Output the (X, Y) coordinate of the center of the cell containing the given text.  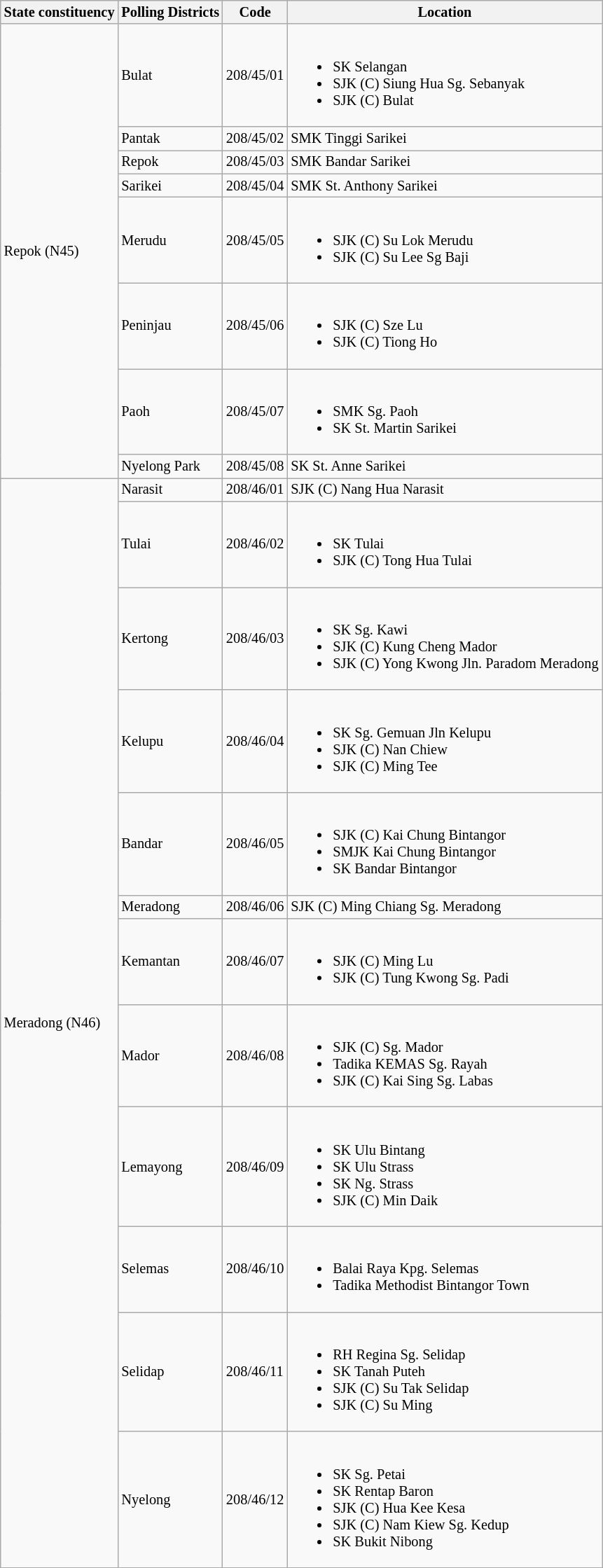
SK Ulu BintangSK Ulu StrassSK Ng. StrassSJK (C) Min Daik (444, 1166)
208/46/06 (255, 907)
Paoh (170, 411)
Mador (170, 1055)
SJK (C) Nang Hua Narasit (444, 490)
SK St. Anne Sarikei (444, 466)
SK Sg. Gemuan Jln KelupuSJK (C) Nan ChiewSJK (C) Ming Tee (444, 741)
Tulai (170, 544)
Nyelong Park (170, 466)
208/46/11 (255, 1371)
Repok (170, 162)
208/46/10 (255, 1269)
Nyelong (170, 1499)
Narasit (170, 490)
Kertong (170, 638)
Polling Districts (170, 12)
SJK (C) Kai Chung BintangorSMJK Kai Chung BintangorSK Bandar Bintangor (444, 843)
Balai Raya Kpg. SelemasTadika Methodist Bintangor Town (444, 1269)
SJK (C) Sze LuSJK (C) Tiong Ho (444, 326)
208/46/08 (255, 1055)
208/45/05 (255, 240)
208/46/12 (255, 1499)
SMK Sg. PaohSK St. Martin Sarikei (444, 411)
Merudu (170, 240)
208/45/02 (255, 138)
SMK Bandar Sarikei (444, 162)
SMK St. Anthony Sarikei (444, 186)
Selidap (170, 1371)
Location (444, 12)
SJK (C) Sg. MadorTadika KEMAS Sg. RayahSJK (C) Kai Sing Sg. Labas (444, 1055)
SK SelanganSJK (C) Siung Hua Sg. SebanyakSJK (C) Bulat (444, 75)
Kemantan (170, 961)
Code (255, 12)
Kelupu (170, 741)
Sarikei (170, 186)
Meradong (170, 907)
Bandar (170, 843)
Lemayong (170, 1166)
State constituency (60, 12)
208/46/02 (255, 544)
208/45/03 (255, 162)
Repok (N45) (60, 251)
Selemas (170, 1269)
SMK Tinggi Sarikei (444, 138)
208/46/07 (255, 961)
SJK (C) Ming Chiang Sg. Meradong (444, 907)
208/46/01 (255, 490)
SJK (C) Su Lok MeruduSJK (C) Su Lee Sg Baji (444, 240)
208/46/05 (255, 843)
208/45/08 (255, 466)
208/45/07 (255, 411)
208/45/06 (255, 326)
Meradong (N46) (60, 1022)
208/46/04 (255, 741)
208/45/01 (255, 75)
RH Regina Sg. SelidapSK Tanah PutehSJK (C) Su Tak SelidapSJK (C) Su Ming (444, 1371)
Bulat (170, 75)
Peninjau (170, 326)
208/46/03 (255, 638)
SJK (C) Ming LuSJK (C) Tung Kwong Sg. Padi (444, 961)
Pantak (170, 138)
SK Sg. PetaiSK Rentap BaronSJK (C) Hua Kee KesaSJK (C) Nam Kiew Sg. KedupSK Bukit Nibong (444, 1499)
SK TulaiSJK (C) Tong Hua Tulai (444, 544)
208/46/09 (255, 1166)
208/45/04 (255, 186)
SK Sg. KawiSJK (C) Kung Cheng MadorSJK (C) Yong Kwong Jln. Paradom Meradong (444, 638)
